Scan for the cell matching the given text and deliver its [x, y] coordinate at center. 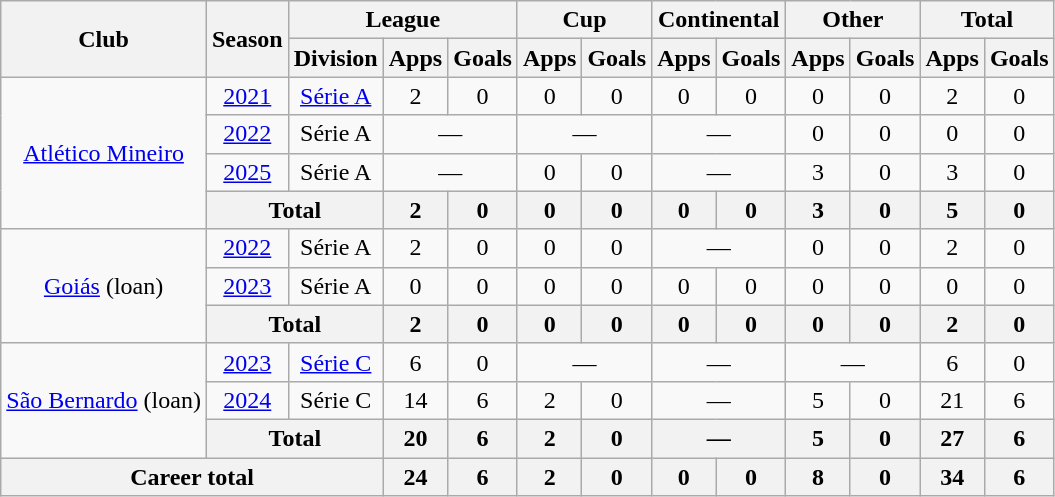
League [402, 20]
Season [247, 39]
Cup [584, 20]
2025 [247, 172]
Continental [719, 20]
São Bernardo (loan) [104, 400]
Goiás (loan) [104, 286]
20 [415, 438]
Division [336, 58]
8 [818, 477]
34 [952, 477]
27 [952, 438]
Atlético Mineiro [104, 153]
Club [104, 39]
2021 [247, 96]
14 [415, 400]
Career total [192, 477]
2024 [247, 400]
24 [415, 477]
21 [952, 400]
Other [853, 20]
